Search for the cell housing the specified text and yield its [x, y] center coordinate. 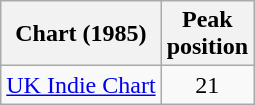
21 [207, 85]
Peakposition [207, 34]
Chart (1985) [81, 34]
UK Indie Chart [81, 85]
